Pinpoint the cell where the given text exists, returning its [x, y] midpoint coordinate. 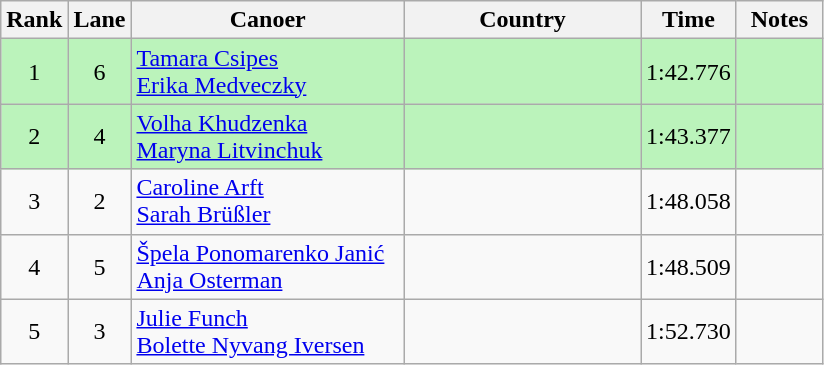
1:43.377 [689, 136]
1:42.776 [689, 72]
Julie FunchBolette Nyvang Iversen [268, 332]
Caroline ArftSarah Brüßler [268, 202]
Canoer [268, 20]
1:48.058 [689, 202]
Time [689, 20]
Rank [34, 20]
6 [100, 72]
Notes [779, 20]
Volha KhudzenkaMaryna Litvinchuk [268, 136]
Špela Ponomarenko JanićAnja Osterman [268, 266]
1:52.730 [689, 332]
1:48.509 [689, 266]
Tamara CsipesErika Medveczky [268, 72]
Country [522, 20]
Lane [100, 20]
1 [34, 72]
